For the text-containing cell, return its midpoint in [X, Y] coordinate format. 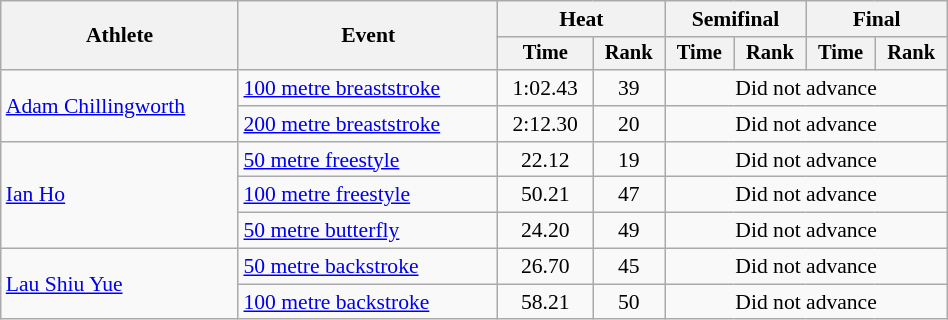
24.20 [546, 231]
50 [629, 302]
Athlete [120, 36]
100 metre backstroke [368, 302]
50 metre freestyle [368, 160]
39 [629, 88]
19 [629, 160]
Final [876, 19]
200 metre breaststroke [368, 124]
Ian Ho [120, 196]
50 metre backstroke [368, 267]
50.21 [546, 195]
20 [629, 124]
Adam Chillingworth [120, 106]
Heat [582, 19]
Semifinal [736, 19]
Lau Shiu Yue [120, 284]
Event [368, 36]
49 [629, 231]
26.70 [546, 267]
50 metre butterfly [368, 231]
47 [629, 195]
58.21 [546, 302]
22.12 [546, 160]
100 metre freestyle [368, 195]
45 [629, 267]
1:02.43 [546, 88]
100 metre breaststroke [368, 88]
2:12.30 [546, 124]
